Determine the (x, y) coordinate at the center of the cell enclosing the given text.  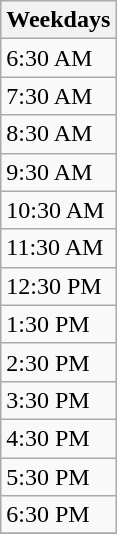
1:30 PM (58, 324)
3:30 PM (58, 400)
2:30 PM (58, 362)
4:30 PM (58, 438)
6:30 AM (58, 58)
12:30 PM (58, 286)
7:30 AM (58, 96)
9:30 AM (58, 172)
11:30 AM (58, 248)
8:30 AM (58, 134)
6:30 PM (58, 515)
Weekdays (58, 20)
5:30 PM (58, 477)
10:30 AM (58, 210)
